From the cell containing the given text, extract its center point as [X, Y] coordinate. 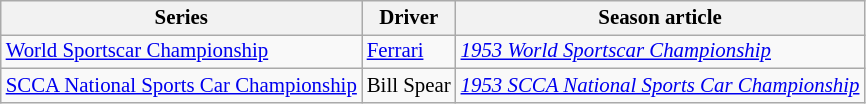
World Sportscar Championship [182, 51]
Series [182, 18]
1953 SCCA National Sports Car Championship [660, 85]
Season article [660, 18]
Bill Spear [409, 85]
Driver [409, 18]
SCCA National Sports Car Championship [182, 85]
Ferrari [409, 51]
1953 World Sportscar Championship [660, 51]
